Locate the cell with the specified text and output its [x, y] center coordinate. 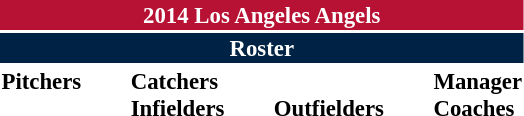
Roster [262, 48]
2014 Los Angeles Angels [262, 15]
